From the cell containing the given text, extract its center point as [x, y] coordinate. 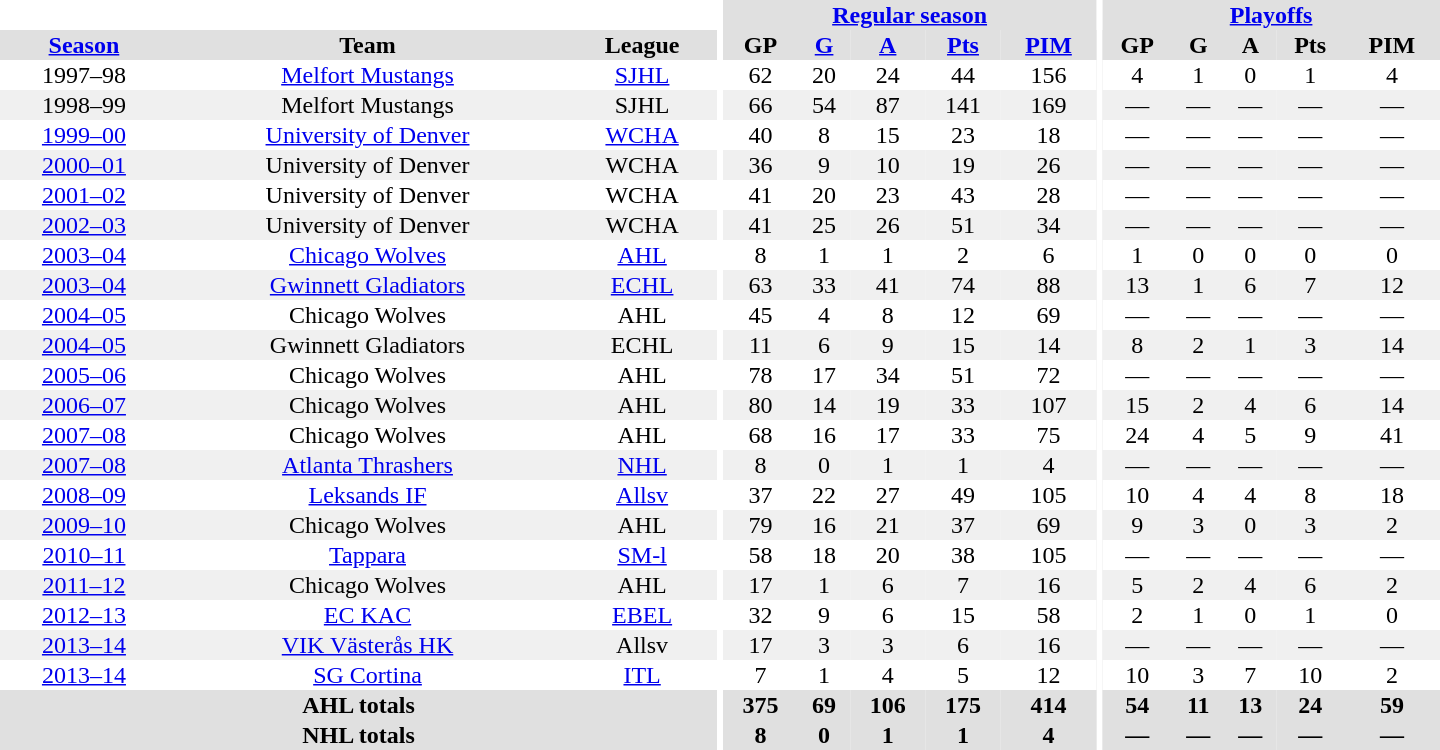
ITL [642, 675]
VIK Västerås HK [368, 645]
Team [368, 45]
414 [1049, 705]
36 [760, 165]
106 [888, 705]
141 [962, 105]
22 [824, 495]
NHL totals [358, 735]
68 [760, 435]
49 [962, 495]
1997–98 [84, 75]
League [642, 45]
79 [760, 525]
2006–07 [84, 405]
Playoffs [1271, 15]
38 [962, 555]
107 [1049, 405]
Tappara [368, 555]
72 [1049, 375]
27 [888, 495]
Leksands IF [368, 495]
32 [760, 615]
59 [1392, 705]
SG Cortina [368, 675]
175 [962, 705]
2012–13 [84, 615]
66 [760, 105]
2009–10 [84, 525]
25 [824, 225]
AHL totals [358, 705]
NHL [642, 465]
EC KAC [368, 615]
Season [84, 45]
2010–11 [84, 555]
EBEL [642, 615]
156 [1049, 75]
87 [888, 105]
Regular season [910, 15]
1999–00 [84, 135]
1998–99 [84, 105]
21 [888, 525]
2005–06 [84, 375]
78 [760, 375]
88 [1049, 285]
40 [760, 135]
44 [962, 75]
Atlanta Thrashers [368, 465]
62 [760, 75]
2000–01 [84, 165]
28 [1049, 195]
2002–03 [84, 225]
80 [760, 405]
375 [760, 705]
43 [962, 195]
2008–09 [84, 495]
63 [760, 285]
2011–12 [84, 585]
169 [1049, 105]
45 [760, 315]
2001–02 [84, 195]
SM-l [642, 555]
74 [962, 285]
75 [1049, 435]
